Pinpoint the cell where the given text exists, returning its (x, y) midpoint coordinate. 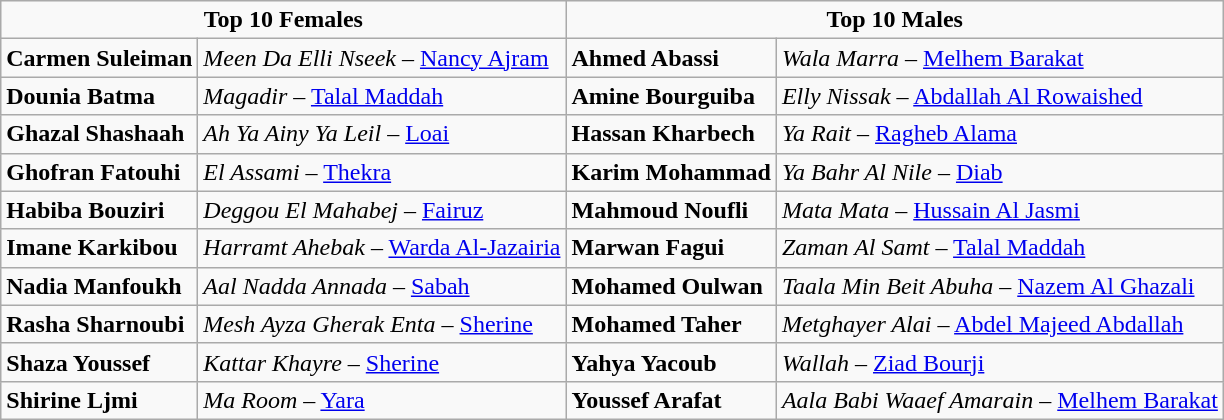
Aal Nadda Annada – Sabah (382, 286)
Mata Mata – Hussain Al Jasmi (1000, 210)
Yahya Yacoub (671, 362)
Ghazal Shashaah (100, 134)
Rasha Sharnoubi (100, 324)
Kattar Khayre – Sherine (382, 362)
Ma Room – Yara (382, 400)
Shaza Youssef (100, 362)
Dounia Batma (100, 96)
Nadia Manfoukh (100, 286)
Marwan Fagui (671, 248)
Meen Da Elli Nseek – Nancy Ajram (382, 58)
Mesh Ayza Gherak Enta – Sherine (382, 324)
Imane Karkibou (100, 248)
Carmen Suleiman (100, 58)
Youssef Arafat (671, 400)
Mohamed Oulwan (671, 286)
Karim Mohammad (671, 172)
Top 10 Males (894, 20)
Metghayer Alai – Abdel Majeed Abdallah (1000, 324)
Elly Nissak – Abdallah Al Rowaished (1000, 96)
Taala Min Beit Abuha – Nazem Al Ghazali (1000, 286)
Mohamed Taher (671, 324)
Ya Rait – Ragheb Alama (1000, 134)
Ahmed Abassi (671, 58)
Top 10 Females (284, 20)
Zaman Al Samt – Talal Maddah (1000, 248)
Shirine Ljmi (100, 400)
Wala Marra – Melhem Barakat (1000, 58)
Aala Babi Waaef Amarain – Melhem Barakat (1000, 400)
Ya Bahr Al Nile – Diab (1000, 172)
Ghofran Fatouhi (100, 172)
Hassan Kharbech (671, 134)
Mahmoud Noufli (671, 210)
El Assami – Thekra (382, 172)
Amine Bourguiba (671, 96)
Magadir – Talal Maddah (382, 96)
Harramt Ahebak – Warda Al-Jazairia (382, 248)
Ah Ya Ainy Ya Leil – Loai (382, 134)
Habiba Bouziri (100, 210)
Wallah – Ziad Bourji (1000, 362)
Deggou El Mahabej – Fairuz (382, 210)
